Extract the (X, Y) coordinate from the center of the cell holding the provided text.  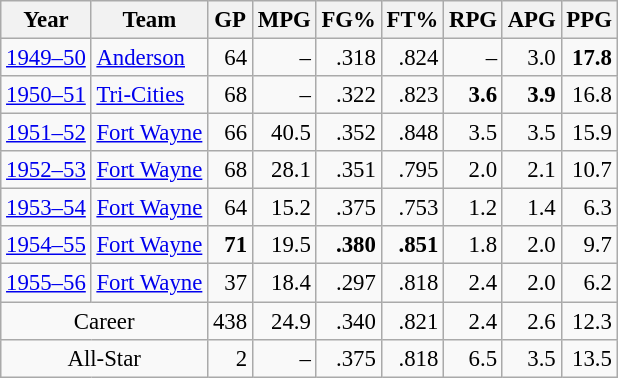
3.6 (474, 95)
.322 (348, 95)
Year (46, 20)
1952–53 (46, 170)
71 (230, 245)
66 (230, 133)
12.3 (589, 321)
RPG (474, 20)
1.8 (474, 245)
19.5 (284, 245)
28.1 (284, 170)
3.9 (532, 95)
16.8 (589, 95)
1950–51 (46, 95)
2 (230, 358)
.823 (412, 95)
FT% (412, 20)
2.1 (532, 170)
.821 (412, 321)
.352 (348, 133)
3.0 (532, 58)
17.8 (589, 58)
1951–52 (46, 133)
24.9 (284, 321)
18.4 (284, 283)
15.2 (284, 208)
6.2 (589, 283)
.795 (412, 170)
.753 (412, 208)
6.3 (589, 208)
40.5 (284, 133)
All-Star (104, 358)
FG% (348, 20)
37 (230, 283)
Tri-Cities (150, 95)
1949–50 (46, 58)
1.2 (474, 208)
.851 (412, 245)
1955–56 (46, 283)
Career (104, 321)
2.6 (532, 321)
.351 (348, 170)
.848 (412, 133)
438 (230, 321)
PPG (589, 20)
GP (230, 20)
1953–54 (46, 208)
MPG (284, 20)
Team (150, 20)
9.7 (589, 245)
15.9 (589, 133)
.824 (412, 58)
.297 (348, 283)
1.4 (532, 208)
Anderson (150, 58)
APG (532, 20)
13.5 (589, 358)
10.7 (589, 170)
6.5 (474, 358)
.380 (348, 245)
.318 (348, 58)
1954–55 (46, 245)
.340 (348, 321)
